Detect which cell encompasses the target text, then output its [x, y] center coordinate. 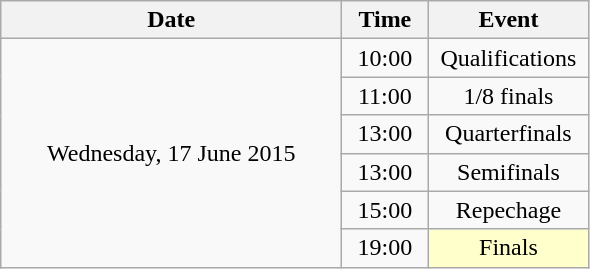
Event [508, 20]
Time [385, 20]
Quarterfinals [508, 134]
Semifinals [508, 172]
19:00 [385, 248]
Date [172, 20]
Repechage [508, 210]
Qualifications [508, 58]
15:00 [385, 210]
Wednesday, 17 June 2015 [172, 153]
Finals [508, 248]
11:00 [385, 96]
1/8 finals [508, 96]
10:00 [385, 58]
